Search for the cell housing the specified text and yield its [X, Y] center coordinate. 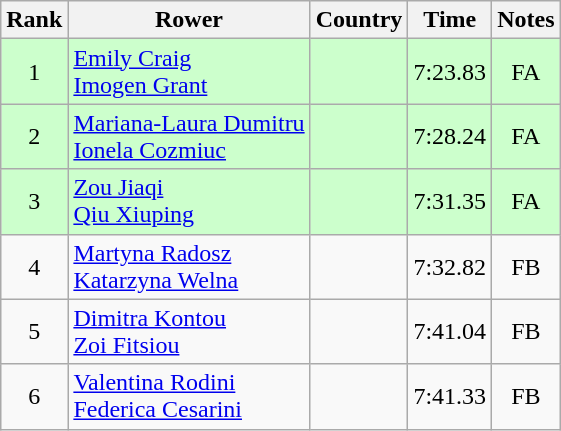
4 [34, 266]
Country [359, 20]
7:41.04 [450, 332]
5 [34, 332]
Martyna RadoszKatarzyna Welna [189, 266]
7:23.83 [450, 72]
Rank [34, 20]
7:31.35 [450, 202]
6 [34, 396]
Emily CraigImogen Grant [189, 72]
7:32.82 [450, 266]
Rower [189, 20]
7:41.33 [450, 396]
Dimitra KontouZoi Fitsiou [189, 332]
Time [450, 20]
7:28.24 [450, 136]
Valentina RodiniFederica Cesarini [189, 396]
Notes [526, 20]
3 [34, 202]
Mariana-Laura DumitruIonela Cozmiuc [189, 136]
2 [34, 136]
1 [34, 72]
Zou JiaqiQiu Xiuping [189, 202]
